Identify which cell holds the provided text, then report its (X, Y) central coordinate. 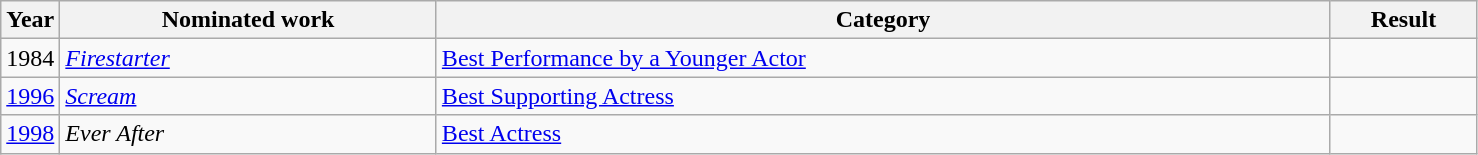
Ever After (248, 134)
Nominated work (248, 20)
Best Supporting Actress (882, 96)
1984 (30, 58)
Result (1404, 20)
1998 (30, 134)
1996 (30, 96)
Best Performance by a Younger Actor (882, 58)
Firestarter (248, 58)
Year (30, 20)
Category (882, 20)
Best Actress (882, 134)
Scream (248, 96)
